Detect which cell encompasses the target text, then output its [X, Y] center coordinate. 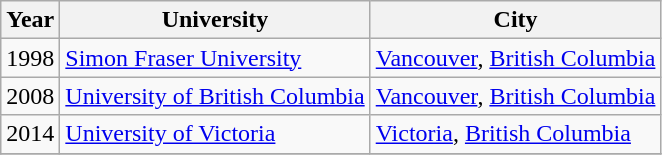
1998 [30, 58]
Simon Fraser University [215, 58]
Year [30, 20]
2014 [30, 134]
City [516, 20]
2008 [30, 96]
University [215, 20]
University of British Columbia [215, 96]
Victoria, British Columbia [516, 134]
University of Victoria [215, 134]
